Detect which cell encompasses the target text, then output its [x, y] center coordinate. 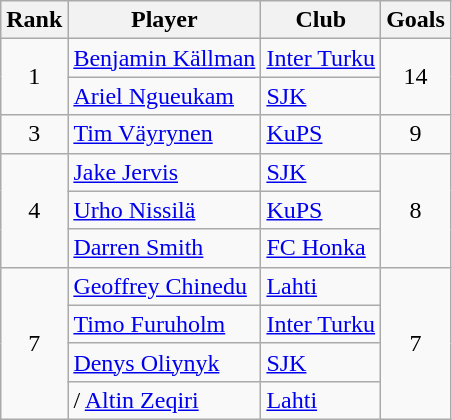
Denys Oliynyk [164, 362]
3 [34, 134]
Benjamin Källman [164, 58]
Goals [416, 20]
1 [34, 77]
8 [416, 210]
4 [34, 210]
Jake Jervis [164, 172]
Rank [34, 20]
Ariel Ngueukam [164, 96]
14 [416, 77]
Urho Nissilä [164, 210]
Darren Smith [164, 248]
Player [164, 20]
Geoffrey Chinedu [164, 286]
FC Honka [321, 248]
Timo Furuholm [164, 324]
9 [416, 134]
Club [321, 20]
Tim Väyrynen [164, 134]
/ Altin Zeqiri [164, 400]
